Locate the cell with the specified text and output its (x, y) center coordinate. 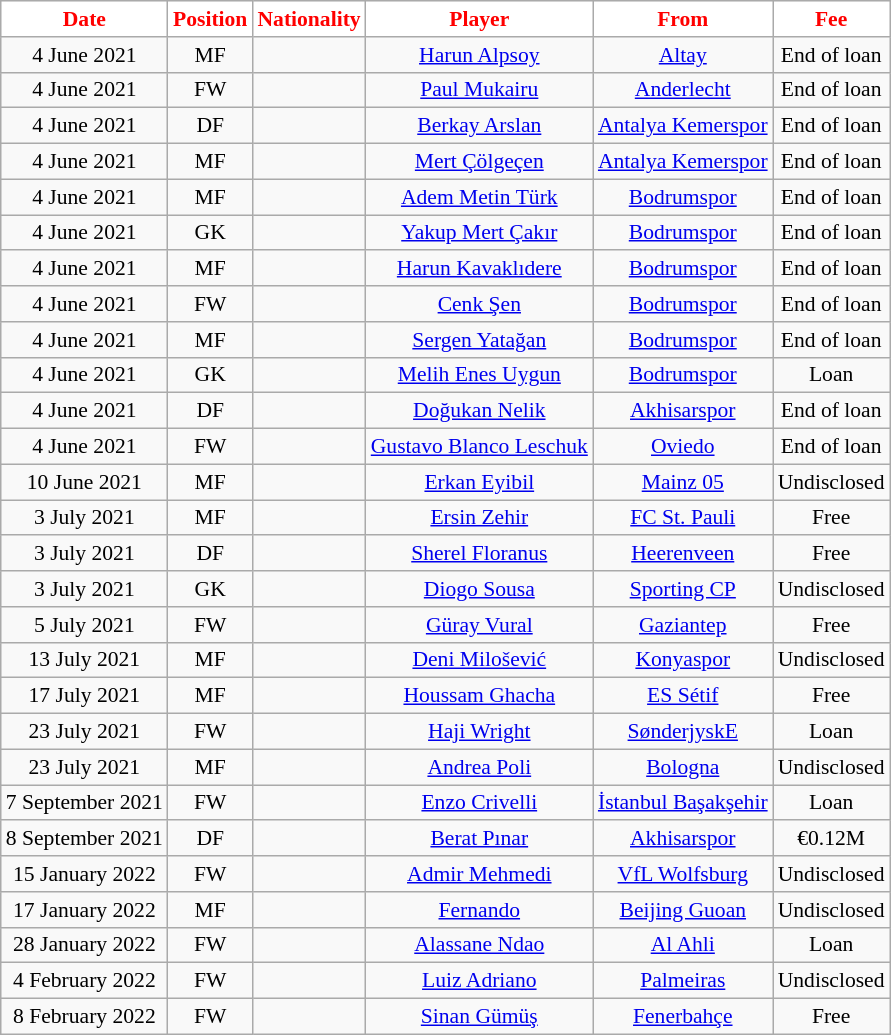
VfL Wolfsburg (683, 874)
Heerenveen (683, 554)
Gaziantep (683, 625)
Konyaspor (683, 660)
Luiz Adriano (480, 981)
Ersin Zehir (480, 518)
Diogo Sousa (480, 589)
Enzo Crivelli (480, 803)
Berat Pınar (480, 839)
Erkan Eyibil (480, 482)
Yakup Mert Çakır (480, 233)
5 July 2021 (84, 625)
Sporting CP (683, 589)
Alassane Ndao (480, 945)
Beijing Guoan (683, 910)
15 January 2022 (84, 874)
€0.12M (832, 839)
Gustavo Blanco Leschuk (480, 447)
Fernando (480, 910)
17 July 2021 (84, 696)
Altay (683, 55)
Al Ahli (683, 945)
Güray Vural (480, 625)
Melih Enes Uygun (480, 375)
Date (84, 19)
Anderlecht (683, 90)
17 January 2022 (84, 910)
Haji Wright (480, 732)
Player (480, 19)
Sherel Floranus (480, 554)
Oviedo (683, 447)
8 September 2021 (84, 839)
Doğukan Nelik (480, 411)
Deni Milošević (480, 660)
4 February 2022 (84, 981)
Mert Çölgeçen (480, 162)
İstanbul Başakşehir (683, 803)
Sinan Gümüş (480, 1017)
Nationality (308, 19)
Fee (832, 19)
Fenerbahçe (683, 1017)
ES Sétif (683, 696)
Position (210, 19)
13 July 2021 (84, 660)
Sergen Yatağan (480, 340)
Harun Alpsoy (480, 55)
Houssam Ghacha (480, 696)
SønderjyskE (683, 732)
Mainz 05 (683, 482)
Cenk Şen (480, 304)
8 February 2022 (84, 1017)
10 June 2021 (84, 482)
Paul Mukairu (480, 90)
Harun Kavaklıdere (480, 269)
Admir Mehmedi (480, 874)
Berkay Arslan (480, 126)
7 September 2021 (84, 803)
Bologna (683, 767)
Andrea Poli (480, 767)
Adem Metin Türk (480, 197)
From (683, 19)
FC St. Pauli (683, 518)
28 January 2022 (84, 945)
Palmeiras (683, 981)
